Return (X, Y) of the center of cell containing provided text 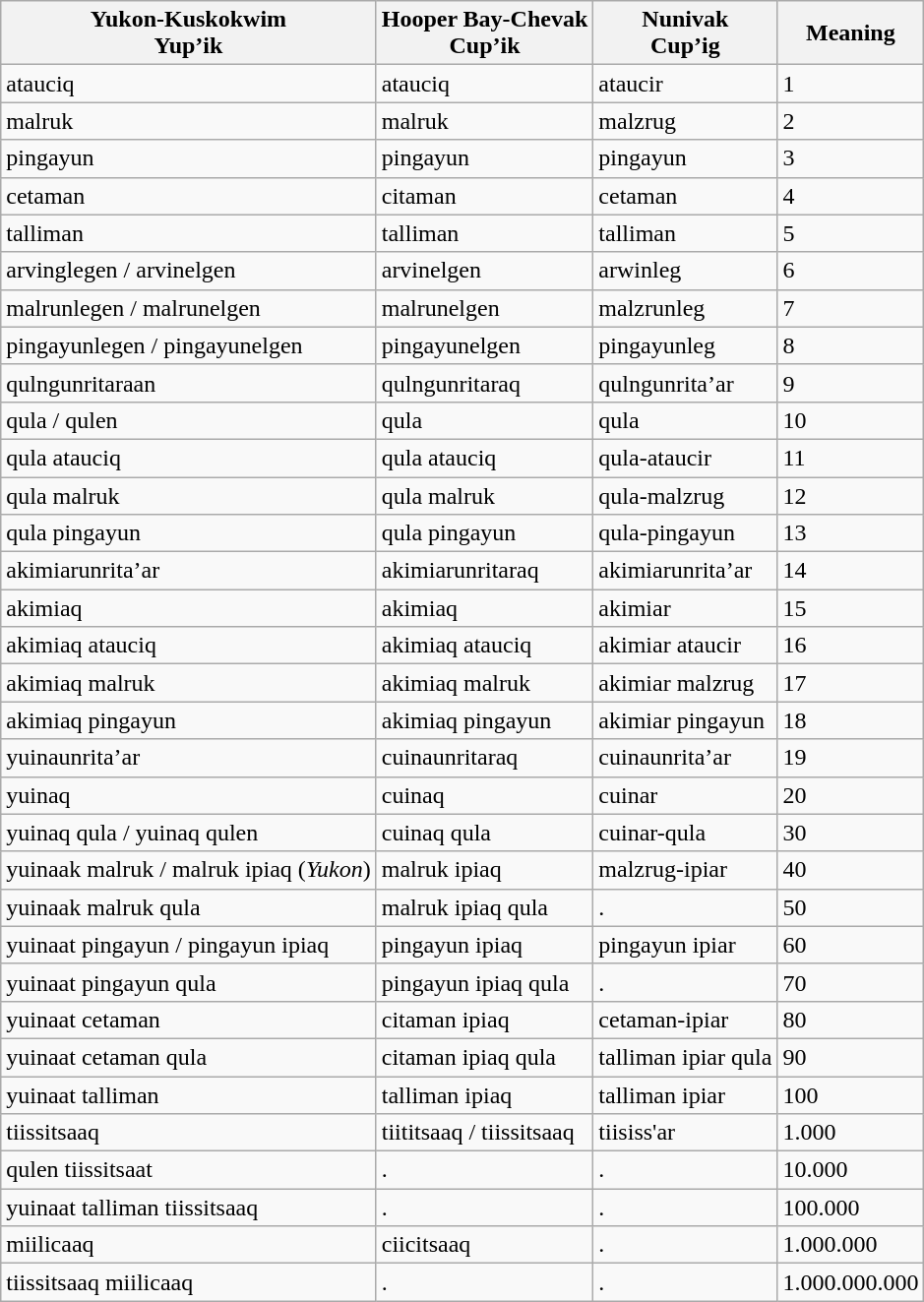
1 (850, 84)
cetaman-ipiar (685, 1020)
pingayun ipiaq qula (484, 982)
cuinar (685, 795)
100 (850, 1095)
5 (850, 233)
3 (850, 158)
16 (850, 646)
malrunlegen / malrunelgen (189, 308)
malruk ipiaq qula (484, 907)
malzrug-ipiar (685, 870)
qula-ataucir (685, 458)
citaman (484, 196)
yuinaq (189, 795)
80 (850, 1020)
20 (850, 795)
tiissitsaaq (189, 1133)
yuinaat cetaman qula (189, 1057)
malzrunleg (685, 308)
pingayunelgen (484, 345)
14 (850, 571)
qulen tiissitsaat (189, 1170)
9 (850, 383)
ataucir (685, 84)
qulngunritaraq (484, 383)
2 (850, 121)
cuinaunrita’ar (685, 758)
1.000.000 (850, 1245)
tiisiss'ar (685, 1133)
malzrug (685, 121)
Yukon-KuskokwimYup’ik (189, 33)
4 (850, 196)
Nunivak Cup’ig (685, 33)
cuinaq qula (484, 833)
arvinglegen / arvinelgen (189, 271)
40 (850, 870)
Hooper Bay-ChevakCup’ik (484, 33)
pingayunlegen / pingayunelgen (189, 345)
yuinaat pingayun qula (189, 982)
qulngunritaraan (189, 383)
10.000 (850, 1170)
akimiar pingayun (685, 720)
15 (850, 608)
cuinar-qula (685, 833)
yuinaak malruk qula (189, 907)
qula-malzrug (685, 495)
malruk ipiaq (484, 870)
tiititsaaq / tiissitsaaq (484, 1133)
1.000 (850, 1133)
yuinaunrita’ar (189, 758)
talliman ipiaq (484, 1095)
60 (850, 945)
yuinaq qula / yuinaq qulen (189, 833)
pingayun ipiaq (484, 945)
yuinaat talliman tiissitsaaq (189, 1208)
citaman ipiaq qula (484, 1057)
akimiarunritaraq (484, 571)
8 (850, 345)
30 (850, 833)
1.000.000.000 (850, 1282)
talliman ipiar (685, 1095)
6 (850, 271)
18 (850, 720)
90 (850, 1057)
7 (850, 308)
17 (850, 683)
50 (850, 907)
cuinaunritaraq (484, 758)
11 (850, 458)
100.000 (850, 1208)
qula-pingayun (685, 533)
yuinaat talliman (189, 1095)
talliman ipiar qula (685, 1057)
ciicitsaaq (484, 1245)
tiissitsaaq miilicaaq (189, 1282)
pingayunleg (685, 345)
yuinaat pingayun / pingayun ipiaq (189, 945)
pingayun ipiar (685, 945)
Meaning (850, 33)
akimiar ataucir (685, 646)
malrunelgen (484, 308)
10 (850, 420)
qula / qulen (189, 420)
yuinaat cetaman (189, 1020)
akimiar (685, 608)
13 (850, 533)
citaman ipiaq (484, 1020)
yuinaak malruk / malruk ipiaq (Yukon) (189, 870)
akimiar malzrug (685, 683)
qulngunrita’ar (685, 383)
12 (850, 495)
arvinelgen (484, 271)
19 (850, 758)
arwinleg (685, 271)
miilicaaq (189, 1245)
70 (850, 982)
cuinaq (484, 795)
